For the text-containing cell, return its midpoint in (X, Y) coordinate format. 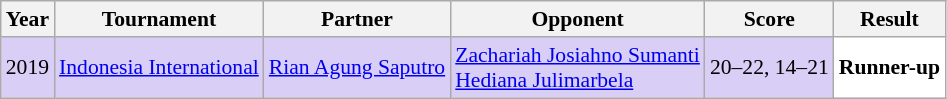
Tournament (159, 19)
Result (890, 19)
20–22, 14–21 (770, 68)
Runner-up (890, 68)
Zachariah Josiahno Sumanti Hediana Julimarbela (578, 68)
Rian Agung Saputro (357, 68)
Indonesia International (159, 68)
2019 (28, 68)
Year (28, 19)
Partner (357, 19)
Opponent (578, 19)
Score (770, 19)
